Locate the cell with the specified text and output its [X, Y] center coordinate. 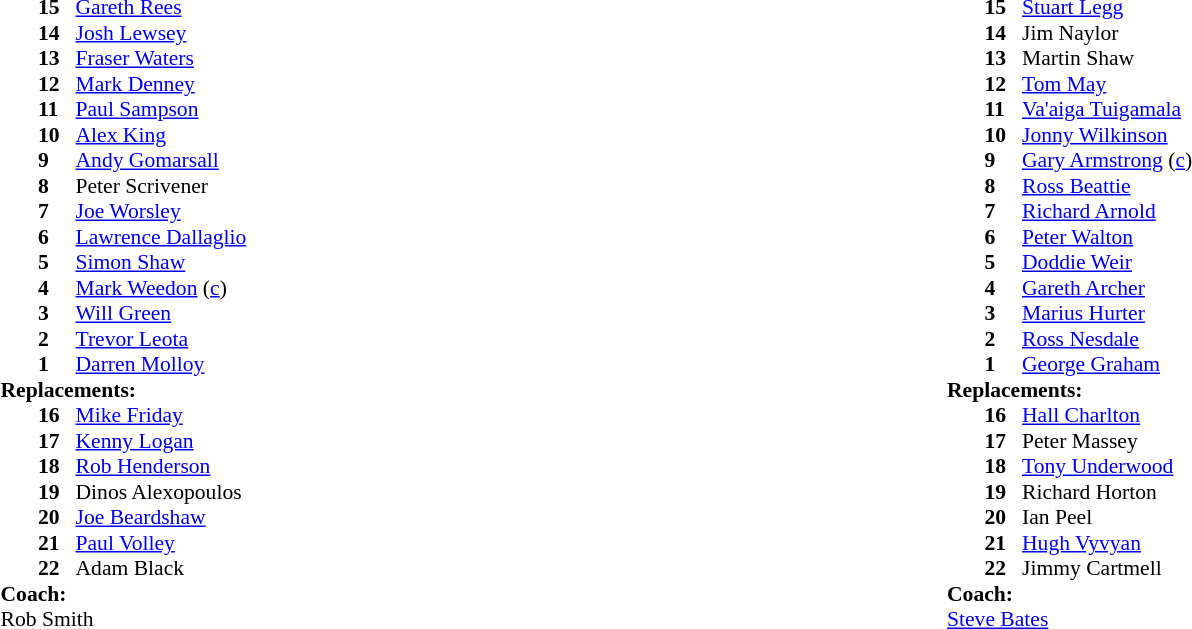
Mark Denney [162, 84]
Lawrence Dallaglio [162, 237]
Peter Walton [1107, 237]
Ian Peel [1107, 517]
George Graham [1107, 365]
Ross Beattie [1107, 186]
Va'aiga Tuigamala [1107, 109]
Peter Massey [1107, 441]
Mark Weedon (c) [162, 288]
Fraser Waters [162, 59]
Tom May [1107, 84]
Adam Black [162, 569]
Trevor Leota [162, 339]
Joe Worsley [162, 211]
Kenny Logan [162, 441]
Ross Nesdale [1107, 339]
Peter Scrivener [162, 186]
Jimmy Cartmell [1107, 569]
Richard Arnold [1107, 211]
Will Green [162, 313]
Paul Sampson [162, 109]
Josh Lewsey [162, 33]
Gary Armstrong (c) [1107, 161]
Hugh Vyvyan [1107, 543]
Andy Gomarsall [162, 161]
Richard Horton [1107, 492]
Gareth Archer [1107, 288]
Darren Molloy [162, 365]
Jim Naylor [1107, 33]
Jonny Wilkinson [1107, 135]
Tony Underwood [1107, 467]
Doddie Weir [1107, 263]
Rob Henderson [162, 467]
Dinos Alexopoulos [162, 492]
Alex King [162, 135]
Paul Volley [162, 543]
Mike Friday [162, 415]
Martin Shaw [1107, 59]
Simon Shaw [162, 263]
Hall Charlton [1107, 415]
Marius Hurter [1107, 313]
Joe Beardshaw [162, 517]
